Pinpoint the cell where the given text exists, returning its [X, Y] midpoint coordinate. 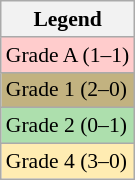
Legend [68, 19]
Grade 1 (2–0) [68, 90]
Grade 2 (0–1) [68, 126]
Grade 4 (3–0) [68, 162]
Grade A (1–1) [68, 55]
